Determine the [X, Y] coordinate at the center of the cell enclosing the given text.  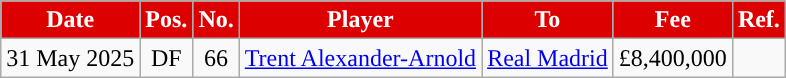
31 May 2025 [70, 58]
Player [360, 20]
Pos. [166, 20]
To [548, 20]
DF [166, 58]
Real Madrid [548, 58]
Date [70, 20]
£8,400,000 [672, 58]
No. [216, 20]
Trent Alexander-Arnold [360, 58]
66 [216, 58]
Fee [672, 20]
Ref. [758, 20]
